Search for the cell housing the specified text and yield its (X, Y) center coordinate. 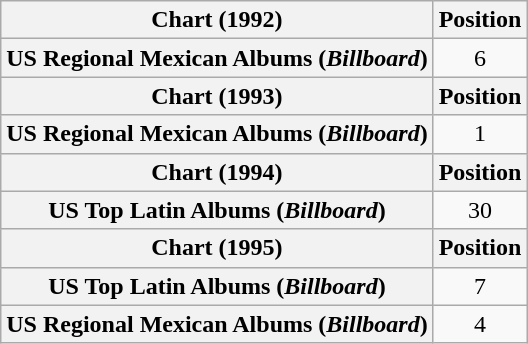
1 (480, 134)
Chart (1995) (217, 248)
Chart (1993) (217, 96)
30 (480, 210)
4 (480, 324)
7 (480, 286)
6 (480, 58)
Chart (1992) (217, 20)
Chart (1994) (217, 172)
